From the cell containing the given text, extract its center point as (x, y) coordinate. 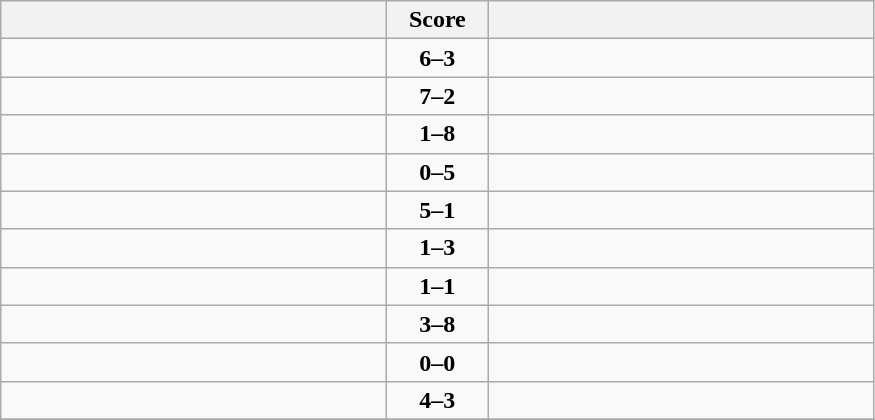
5–1 (438, 210)
1–8 (438, 134)
7–2 (438, 96)
1–1 (438, 286)
0–0 (438, 362)
Score (438, 20)
0–5 (438, 172)
4–3 (438, 400)
6–3 (438, 58)
1–3 (438, 248)
3–8 (438, 324)
